Identify which cell holds the provided text, then report its [X, Y] central coordinate. 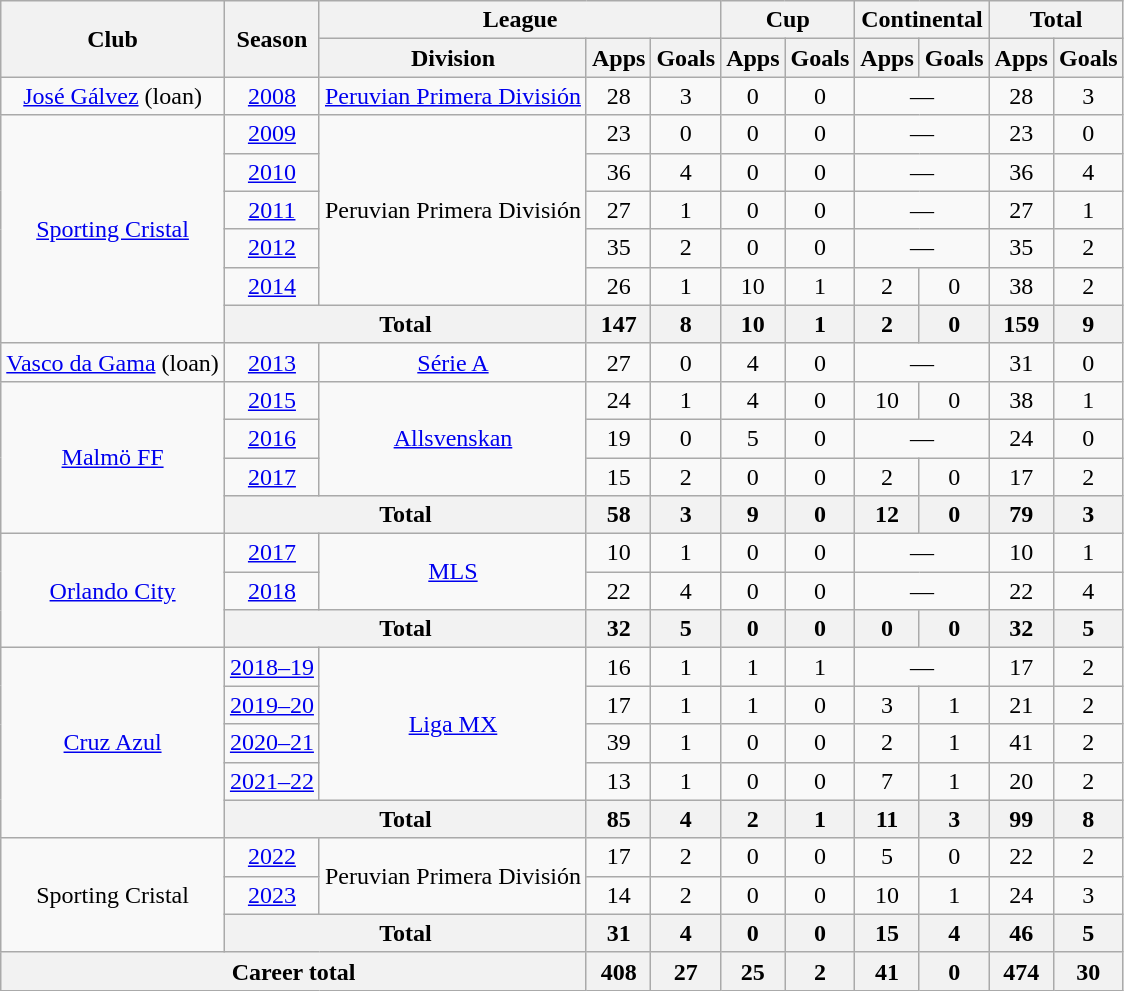
2013 [272, 362]
League [520, 20]
2022 [272, 857]
2023 [272, 895]
46 [1021, 933]
2018–19 [272, 667]
25 [753, 971]
13 [618, 781]
2008 [272, 96]
Orlando City [113, 591]
2015 [272, 400]
Division [452, 58]
Cup [788, 20]
2016 [272, 438]
39 [618, 743]
2012 [272, 248]
408 [618, 971]
16 [618, 667]
7 [887, 781]
Cruz Azul [113, 743]
Série A [452, 362]
30 [1088, 971]
José Gálvez (loan) [113, 96]
Career total [294, 971]
2011 [272, 210]
20 [1021, 781]
99 [1021, 819]
11 [887, 819]
Season [272, 39]
21 [1021, 705]
Liga MX [452, 724]
14 [618, 895]
2021–22 [272, 781]
85 [618, 819]
26 [618, 286]
2009 [272, 134]
Malmö FF [113, 457]
2020–21 [272, 743]
Allsvenskan [452, 438]
79 [1021, 515]
MLS [452, 572]
474 [1021, 971]
19 [618, 438]
12 [887, 515]
2018 [272, 591]
Club [113, 39]
2014 [272, 286]
Continental [922, 20]
2010 [272, 172]
2019–20 [272, 705]
159 [1021, 324]
Vasco da Gama (loan) [113, 362]
147 [618, 324]
58 [618, 515]
